Determine the (X, Y) coordinate at the center of the cell enclosing the given text.  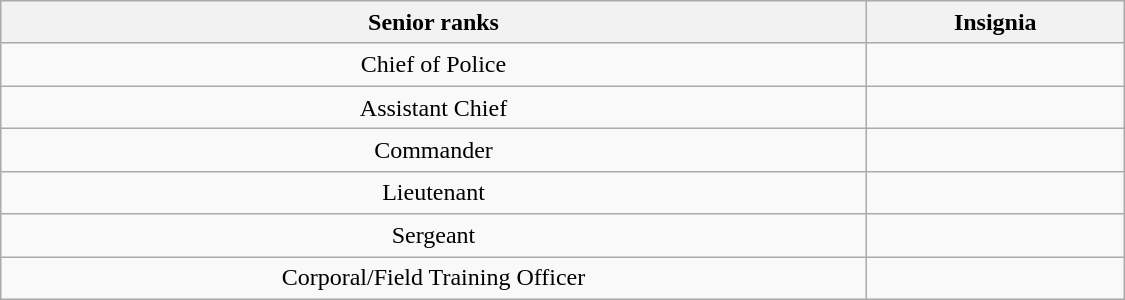
Assistant Chief (434, 108)
Senior ranks (434, 22)
Corporal/Field Training Officer (434, 278)
Chief of Police (434, 64)
Sergeant (434, 236)
Commander (434, 150)
Insignia (995, 22)
Lieutenant (434, 192)
